For the text-containing cell, return its midpoint in (x, y) coordinate format. 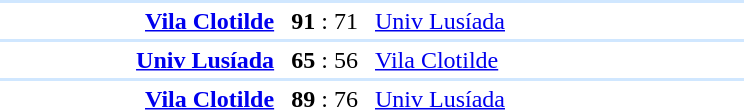
91 : 71 (325, 21)
65 : 56 (325, 60)
